Scan for the cell matching the given text and deliver its (X, Y) coordinate at center. 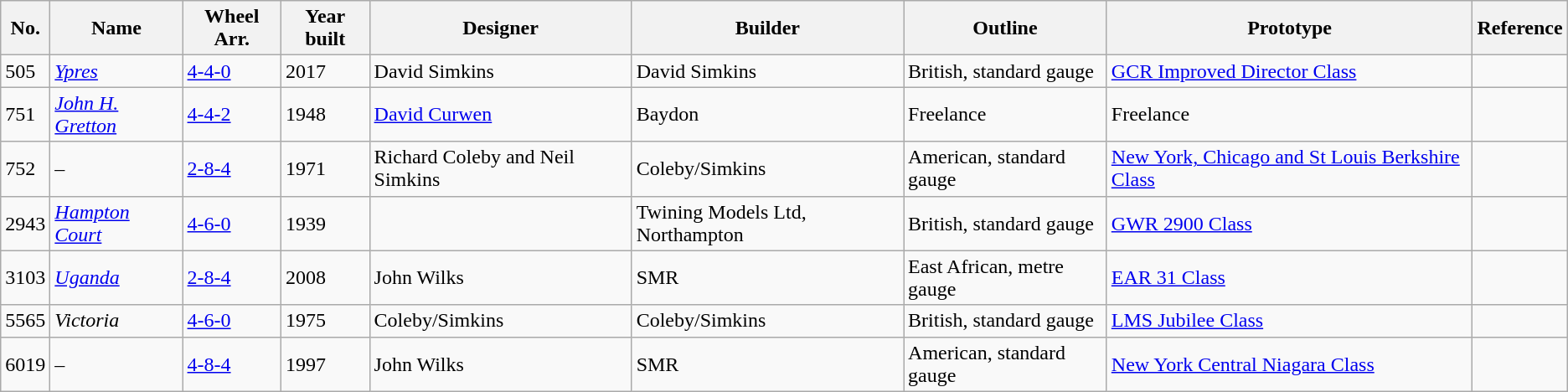
LMS Jubilee Class (1290, 321)
5565 (25, 321)
Victoria (116, 321)
4-4-2 (231, 114)
Designer (501, 28)
Richard Coleby and Neil Simkins (501, 169)
751 (25, 114)
4-4-0 (231, 71)
Ypres (116, 71)
EAR 31 Class (1290, 278)
6019 (25, 364)
1975 (325, 321)
East African, metre gauge (1005, 278)
2943 (25, 223)
Prototype (1290, 28)
Reference (1519, 28)
Twining Models Ltd, Northampton (767, 223)
John H. Gretton (116, 114)
3103 (25, 278)
Name (116, 28)
Outline (1005, 28)
No. (25, 28)
2017 (325, 71)
Builder (767, 28)
4-8-4 (231, 364)
Baydon (767, 114)
752 (25, 169)
1997 (325, 364)
GCR Improved Director Class (1290, 71)
David Curwen (501, 114)
New York Central Niagara Class (1290, 364)
Uganda (116, 278)
1971 (325, 169)
505 (25, 71)
GWR 2900 Class (1290, 223)
Year built (325, 28)
Hampton Court (116, 223)
Wheel Arr. (231, 28)
New York, Chicago and St Louis Berkshire Class (1290, 169)
2008 (325, 278)
1939 (325, 223)
1948 (325, 114)
